Provide the (X, Y) coordinate of the cell's center where the given text is located.  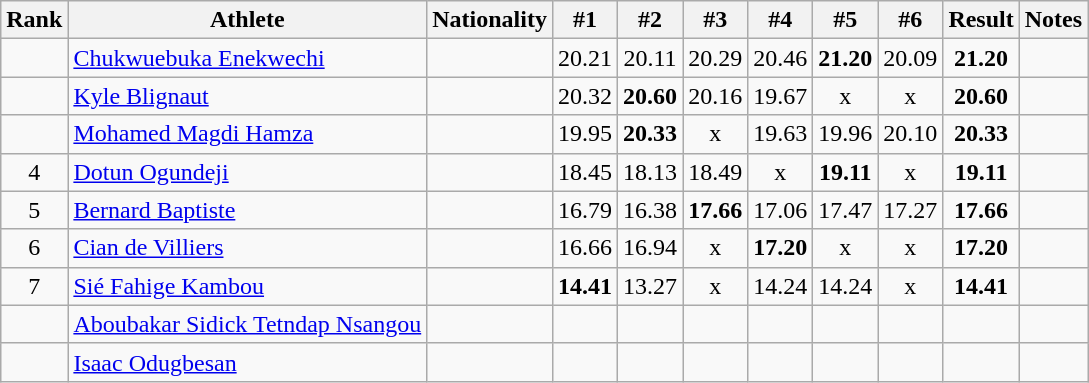
20.29 (716, 58)
7 (34, 286)
20.21 (584, 58)
18.45 (584, 172)
Result (981, 20)
13.27 (650, 286)
20.09 (910, 58)
Kyle Blignaut (248, 96)
20.11 (650, 58)
Cian de Villiers (248, 248)
#1 (584, 20)
16.94 (650, 248)
#2 (650, 20)
#4 (780, 20)
Mohamed Magdi Hamza (248, 134)
Aboubakar Sidick Tetndap Nsangou (248, 324)
4 (34, 172)
19.96 (846, 134)
17.47 (846, 210)
19.63 (780, 134)
Chukwuebuka Enekwechi (248, 58)
#5 (846, 20)
19.67 (780, 96)
20.10 (910, 134)
Sié Fahige Kambou (248, 286)
Notes (1053, 20)
16.66 (584, 248)
16.38 (650, 210)
19.95 (584, 134)
17.27 (910, 210)
#6 (910, 20)
Athlete (248, 20)
#3 (716, 20)
18.49 (716, 172)
18.13 (650, 172)
Dotun Ogundeji (248, 172)
20.32 (584, 96)
17.06 (780, 210)
Nationality (490, 20)
16.79 (584, 210)
20.16 (716, 96)
Bernard Baptiste (248, 210)
Isaac Odugbesan (248, 362)
6 (34, 248)
20.46 (780, 58)
5 (34, 210)
Rank (34, 20)
